Extract the (x, y) coordinate from the center of the cell holding the provided text.  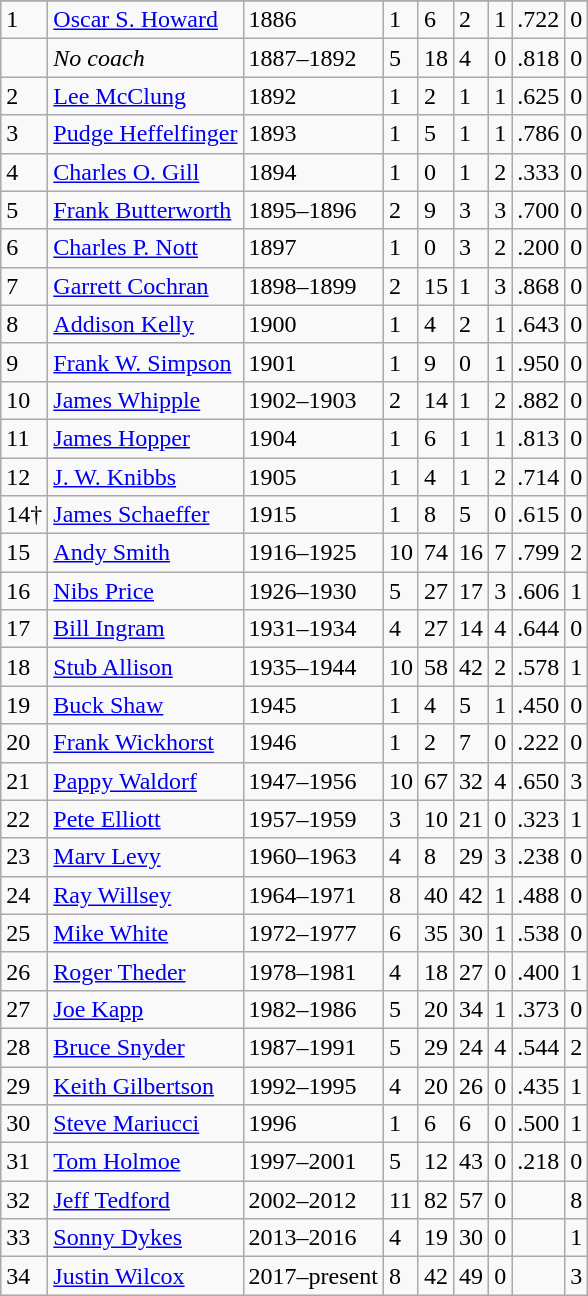
1901 (313, 362)
Stub Allison (146, 667)
Pappy Waldorf (146, 781)
.578 (538, 667)
Pete Elliott (146, 819)
.799 (538, 553)
1895–1896 (313, 210)
Oscar S. Howard (146, 20)
1900 (313, 324)
James Schaeffer (146, 515)
Andy Smith (146, 553)
.200 (538, 248)
.615 (538, 515)
1997–2001 (313, 1162)
1926–1930 (313, 591)
1960–1963 (313, 857)
Keith Gilbertson (146, 1085)
.950 (538, 362)
.218 (538, 1162)
James Hopper (146, 438)
Marv Levy (146, 857)
58 (436, 667)
35 (436, 933)
2002–2012 (313, 1200)
57 (472, 1200)
33 (24, 1238)
.868 (538, 286)
1972–1977 (313, 933)
Pudge Heffelfinger (146, 134)
2013–2016 (313, 1238)
.323 (538, 819)
1992–1995 (313, 1085)
Garrett Cochran (146, 286)
49 (472, 1276)
1935–1944 (313, 667)
Frank W. Simpson (146, 362)
22 (24, 819)
Frank Butterworth (146, 210)
.544 (538, 1047)
Jeff Tedford (146, 1200)
Tom Holmoe (146, 1162)
Roger Theder (146, 971)
.400 (538, 971)
.813 (538, 438)
40 (436, 895)
1931–1934 (313, 629)
.373 (538, 1009)
.818 (538, 58)
Sonny Dykes (146, 1238)
Bill Ingram (146, 629)
1987–1991 (313, 1047)
74 (436, 553)
.222 (538, 743)
31 (24, 1162)
1898–1899 (313, 286)
.644 (538, 629)
Charles O. Gill (146, 172)
.625 (538, 96)
Justin Wilcox (146, 1276)
Steve Mariucci (146, 1124)
1897 (313, 248)
.488 (538, 895)
Nibs Price (146, 591)
1996 (313, 1124)
1964–1971 (313, 895)
Joe Kapp (146, 1009)
.450 (538, 705)
1905 (313, 477)
Ray Willsey (146, 895)
1947–1956 (313, 781)
82 (436, 1200)
.650 (538, 781)
2017–present (313, 1276)
.714 (538, 477)
1982–1986 (313, 1009)
1978–1981 (313, 971)
Mike White (146, 933)
1915 (313, 515)
28 (24, 1047)
James Whipple (146, 400)
.500 (538, 1124)
.786 (538, 134)
Lee McClung (146, 96)
43 (472, 1162)
1894 (313, 172)
1946 (313, 743)
1892 (313, 96)
1887–1892 (313, 58)
Addison Kelly (146, 324)
.882 (538, 400)
.700 (538, 210)
.722 (538, 20)
67 (436, 781)
.435 (538, 1085)
1904 (313, 438)
.238 (538, 857)
1916–1925 (313, 553)
Charles P. Nott (146, 248)
.333 (538, 172)
1886 (313, 20)
23 (24, 857)
Buck Shaw (146, 705)
.643 (538, 324)
Bruce Snyder (146, 1047)
25 (24, 933)
1902–1903 (313, 400)
Frank Wickhorst (146, 743)
J. W. Knibbs (146, 477)
1957–1959 (313, 819)
.606 (538, 591)
.538 (538, 933)
14† (24, 515)
1893 (313, 134)
No coach (146, 58)
1945 (313, 705)
